Identify which cell holds the provided text, then report its [X, Y] central coordinate. 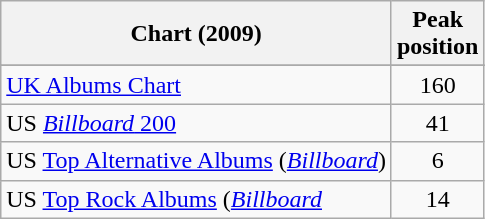
Peakposition [437, 34]
41 [437, 123]
US Top Rock Albums (Billboard [196, 199]
160 [437, 85]
US Billboard 200 [196, 123]
6 [437, 161]
14 [437, 199]
US Top Alternative Albums (Billboard) [196, 161]
UK Albums Chart [196, 85]
Chart (2009) [196, 34]
